For the text-containing cell, return its midpoint in [X, Y] coordinate format. 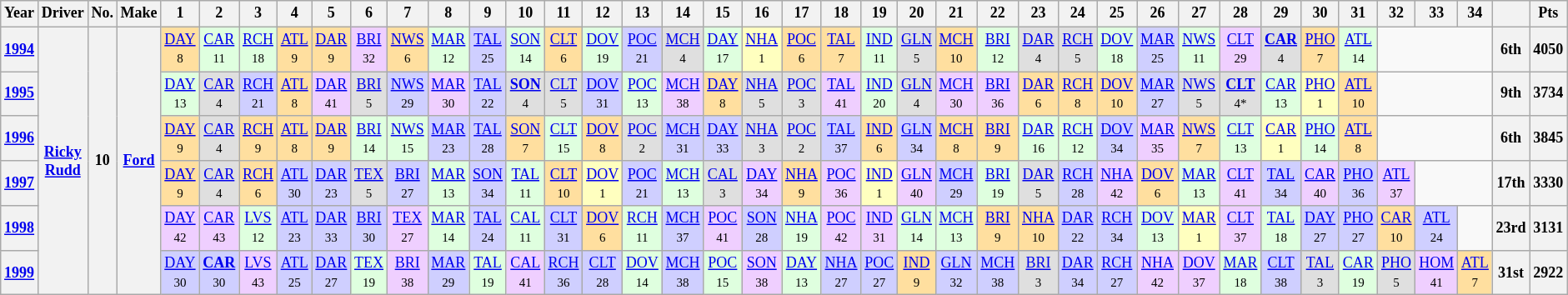
DAY30 [180, 272]
POC27 [879, 272]
CAL3 [723, 183]
17th [1510, 183]
PHO36 [1358, 183]
Ricky Rudd [63, 161]
POC13 [642, 94]
CLT31 [564, 228]
CLT15 [564, 138]
POC36 [841, 183]
GLN32 [956, 272]
1999 [20, 272]
BRI27 [407, 183]
CAR40 [1320, 183]
HOM41 [1437, 272]
IND11 [879, 49]
NHA5 [762, 94]
NHA1 [762, 49]
TAL25 [488, 49]
PHO7 [1320, 49]
26 [1158, 13]
BRI30 [369, 228]
RCH12 [1077, 138]
CAR11 [219, 49]
RCH34 [1117, 228]
RCH11 [642, 228]
CAR30 [219, 272]
NWS15 [407, 138]
SON14 [525, 49]
CLT29 [1240, 49]
5 [332, 13]
BRI38 [407, 272]
TEX19 [369, 272]
IND6 [879, 138]
RCH28 [1077, 183]
3734 [1549, 94]
TAL19 [488, 272]
20 [917, 13]
MCH10 [956, 49]
31st [1510, 272]
CLT5 [564, 94]
RCH8 [1077, 94]
NHA27 [841, 272]
DAY27 [1320, 228]
CLT13 [1240, 138]
CAL41 [525, 272]
16 [762, 13]
3845 [1549, 138]
DAY33 [723, 138]
18 [841, 13]
22 [998, 13]
19 [879, 13]
12 [603, 13]
34 [1475, 13]
MAR30 [448, 94]
32 [1396, 13]
CLT28 [603, 272]
1995 [20, 94]
3330 [1549, 183]
DAR16 [1039, 138]
SON38 [762, 272]
ATL14 [1358, 49]
PHO5 [1396, 272]
TAL41 [841, 94]
TAL34 [1281, 183]
ATL25 [294, 272]
BRI32 [369, 49]
DAR22 [1077, 228]
SON34 [488, 183]
DOV37 [1199, 272]
CAR19 [1358, 272]
MCH31 [683, 138]
DOV18 [1117, 49]
Ford [138, 161]
DOV13 [1158, 228]
ATL9 [294, 49]
IND20 [879, 94]
MCH8 [956, 138]
CAR13 [1281, 94]
POC42 [841, 228]
DOV34 [1117, 138]
NWS5 [1199, 94]
MCH29 [956, 183]
POC41 [723, 228]
1994 [20, 49]
MAR29 [448, 272]
PHO27 [1358, 228]
GLN14 [917, 228]
CAR43 [219, 228]
4 [294, 13]
MCH30 [956, 94]
MAR14 [448, 228]
CLT41 [1240, 183]
13 [642, 13]
DOV10 [1117, 94]
BRI14 [369, 138]
TAL37 [841, 138]
TAL22 [488, 94]
NHA9 [802, 183]
15 [723, 13]
TAL3 [1320, 272]
MAR12 [448, 49]
MAR35 [1158, 138]
27 [1199, 13]
9th [1510, 94]
MAR25 [1158, 49]
MAR1 [1199, 228]
BRI19 [998, 183]
3131 [1549, 228]
CLT10 [564, 183]
TAL28 [488, 138]
Pts [1549, 13]
LVS43 [258, 272]
MCH4 [683, 49]
MAR27 [1158, 94]
RCH21 [258, 94]
33 [1437, 13]
ATL37 [1396, 183]
TEX27 [407, 228]
DAR5 [1039, 183]
POC15 [723, 272]
7 [407, 13]
CAL11 [525, 228]
DAY42 [180, 228]
ATL7 [1475, 272]
29 [1281, 13]
GLN5 [917, 49]
31 [1358, 13]
SON7 [525, 138]
GLN4 [917, 94]
30 [1320, 13]
MAR23 [448, 138]
1997 [20, 183]
BRI36 [998, 94]
4050 [1549, 49]
NHA19 [802, 228]
RCH27 [1117, 272]
SON4 [525, 94]
POC6 [802, 49]
NWS7 [1199, 138]
28 [1240, 13]
NWS11 [1199, 49]
DAR27 [332, 272]
MAR18 [1240, 272]
DAR33 [332, 228]
TAL24 [488, 228]
DOV31 [603, 94]
TAL11 [525, 183]
23 [1039, 13]
RCH9 [258, 138]
Driver [63, 13]
SON28 [762, 228]
2 [219, 13]
NHA10 [1039, 228]
25 [1117, 13]
ATL24 [1437, 228]
IND31 [879, 228]
IND9 [917, 272]
23rd [1510, 228]
17 [802, 13]
11 [564, 13]
BRI12 [998, 49]
BRI3 [1039, 272]
GLN40 [917, 183]
Year [20, 13]
9 [488, 13]
DAY17 [723, 49]
CLT37 [1240, 228]
1 [180, 13]
21 [956, 13]
DAY34 [762, 183]
TAL7 [841, 49]
6 [369, 13]
14 [683, 13]
NWS6 [407, 49]
DOV8 [603, 138]
RCH5 [1077, 49]
DAR6 [1039, 94]
MCH37 [683, 228]
TAL18 [1281, 228]
DAR41 [332, 94]
TEX5 [369, 183]
RCH18 [258, 49]
Make [138, 13]
RCH6 [258, 183]
1998 [20, 228]
1996 [20, 138]
ATL30 [294, 183]
CAR10 [1396, 228]
DOV19 [603, 49]
DOV14 [642, 272]
DAR4 [1039, 49]
ATL23 [294, 228]
DOV1 [603, 183]
LVS12 [258, 228]
CAR1 [1281, 138]
8 [448, 13]
GLN34 [917, 138]
DAR23 [332, 183]
24 [1077, 13]
CLT4* [1240, 94]
RCH36 [564, 272]
No. [102, 13]
NHA3 [762, 138]
PHO14 [1320, 138]
CLT38 [1281, 272]
ATL10 [1358, 94]
NWS29 [407, 94]
CLT6 [564, 49]
PHO1 [1320, 94]
3 [258, 13]
2922 [1549, 272]
IND1 [879, 183]
POC3 [802, 94]
BRI5 [369, 94]
DAR34 [1077, 272]
